Identify which cell holds the provided text, then report its [X, Y] central coordinate. 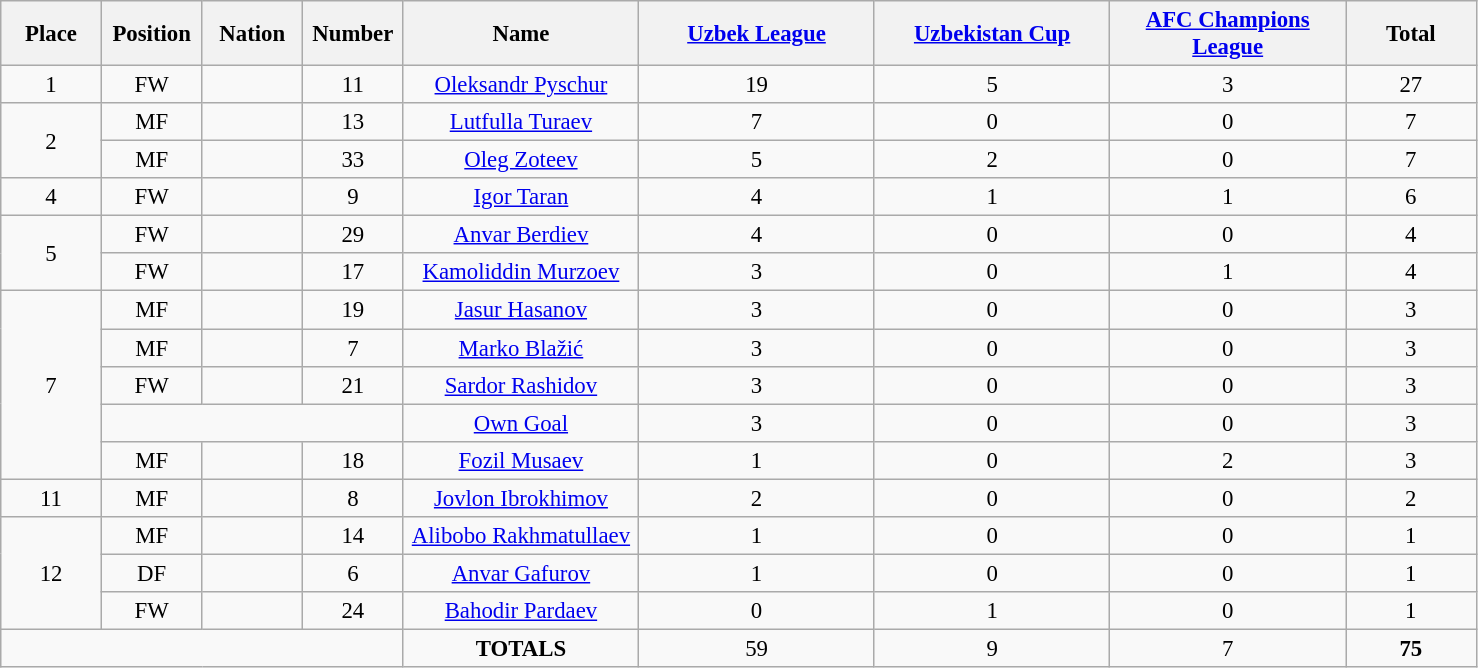
Jasur Hasanov [521, 310]
Number [354, 34]
Sardor Rashidov [521, 385]
17 [354, 273]
Oleg Zoteev [521, 160]
Marko Blažić [521, 348]
24 [354, 611]
13 [354, 122]
29 [354, 235]
Uzbek League [757, 34]
Alibobo Rakhmatullaev [521, 536]
18 [354, 460]
21 [354, 385]
Place [52, 34]
8 [354, 498]
Fozil Musaev [521, 460]
Kamoliddin Murzoev [521, 273]
59 [757, 648]
14 [354, 536]
Oleksandr Pyschur [521, 85]
Uzbekistan Cup [992, 34]
AFC Champions League [1228, 34]
Total [1412, 34]
75 [1412, 648]
Anvar Gafurov [521, 573]
TOTALS [521, 648]
Bahodir Pardaev [521, 611]
Anvar Berdiev [521, 235]
Nation [252, 34]
Name [521, 34]
33 [354, 160]
Igor Taran [521, 197]
DF [152, 573]
Own Goal [521, 423]
12 [52, 574]
Jovlon Ibrokhimov [521, 498]
27 [1412, 85]
Position [152, 34]
Lutfulla Turaev [521, 122]
